Scan for the cell matching the given text and deliver its (x, y) coordinate at center. 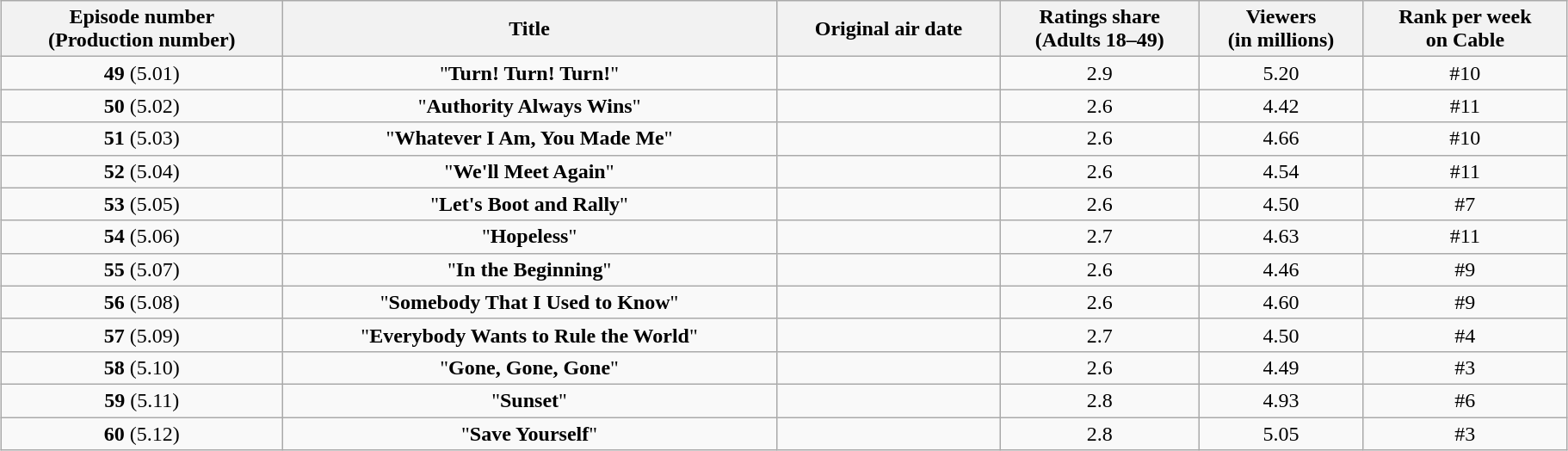
4.46 (1281, 269)
"Turn! Turn! Turn!" (529, 73)
#4 (1465, 335)
"Gone, Gone, Gone" (529, 368)
49 (5.01) (142, 73)
"Hopeless" (529, 237)
4.63 (1281, 237)
4.42 (1281, 106)
"We'll Meet Again" (529, 171)
#6 (1465, 400)
"Authority Always Wins" (529, 106)
5.05 (1281, 433)
"In the Beginning" (529, 269)
52 (5.04) (142, 171)
54 (5.06) (142, 237)
51 (5.03) (142, 139)
"Save Yourself" (529, 433)
"Whatever I Am, You Made Me" (529, 139)
50 (5.02) (142, 106)
Title (529, 29)
58 (5.10) (142, 368)
60 (5.12) (142, 433)
"Everybody Wants to Rule the World" (529, 335)
53 (5.05) (142, 204)
Ratings share(Adults 18–49) (1100, 29)
59 (5.11) (142, 400)
4.49 (1281, 368)
4.66 (1281, 139)
56 (5.08) (142, 302)
2.9 (1100, 73)
Viewers(in millions) (1281, 29)
4.60 (1281, 302)
55 (5.07) (142, 269)
4.54 (1281, 171)
#7 (1465, 204)
Episode number(Production number) (142, 29)
"Let's Boot and Rally" (529, 204)
Rank per weekon Cable (1465, 29)
57 (5.09) (142, 335)
"Sunset" (529, 400)
4.93 (1281, 400)
"Somebody That I Used to Know" (529, 302)
5.20 (1281, 73)
Original air date (888, 29)
